Return (X, Y) of the center of cell containing provided text 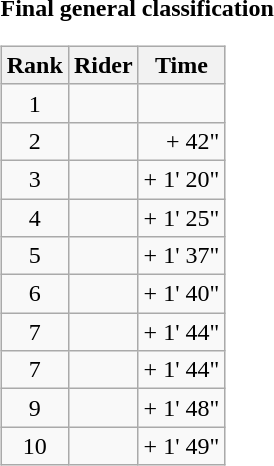
+ 1' 37" (182, 256)
Rider (103, 65)
+ 1' 40" (182, 294)
+ 1' 25" (182, 217)
+ 1' 49" (182, 446)
5 (34, 256)
Time (182, 65)
3 (34, 179)
10 (34, 446)
6 (34, 294)
+ 1' 48" (182, 408)
1 (34, 103)
9 (34, 408)
+ 42" (182, 141)
Rank (34, 65)
+ 1' 20" (182, 179)
4 (34, 217)
2 (34, 141)
